Return (X, Y) of the center of cell containing provided text 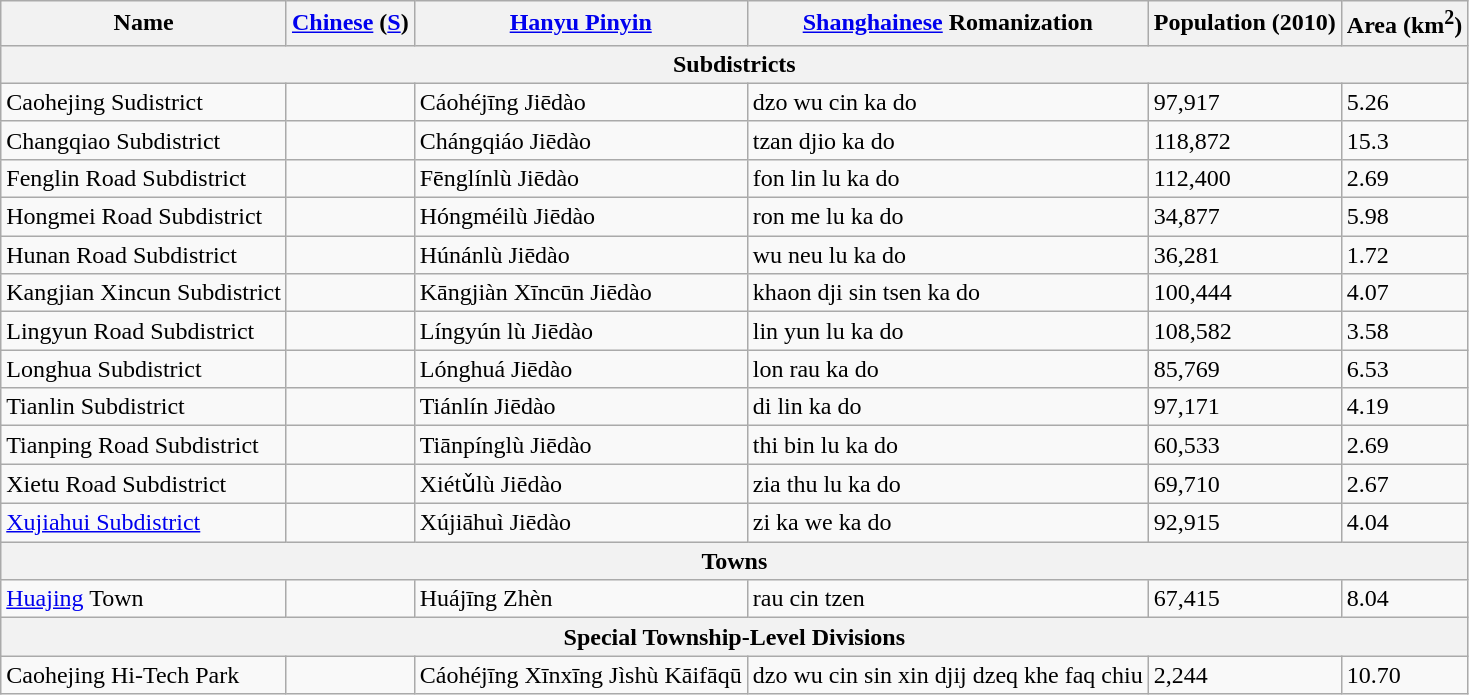
Hunan Road Subdistrict (144, 255)
67,415 (1244, 599)
Huájīng Zhèn (580, 599)
4.04 (1404, 523)
zia thu lu ka do (948, 484)
khaon dji sin tsen ka do (948, 293)
10.70 (1404, 675)
dzo wu cin sin xin djij dzeq khe faq chiu (948, 675)
wu neu lu ka do (948, 255)
69,710 (1244, 484)
Kangjian Xincun Subdistrict (144, 293)
Língyún lù Jiēdào (580, 331)
Subdistricts (734, 64)
Húnánlù Jiēdào (580, 255)
Lingyun Road Subdistrict (144, 331)
97,171 (1244, 407)
Huajing Town (144, 599)
112,400 (1244, 178)
118,872 (1244, 140)
Chángqiáo Jiēdào (580, 140)
Changqiao Subdistrict (144, 140)
Chinese (S) (350, 24)
Special Township-Level Divisions (734, 637)
6.53 (1404, 369)
97,917 (1244, 102)
Fenglin Road Subdistrict (144, 178)
Name (144, 24)
Tiánlín Jiēdào (580, 407)
92,915 (1244, 523)
3.58 (1404, 331)
lin yun lu ka do (948, 331)
Caohejing Hi-Tech Park (144, 675)
100,444 (1244, 293)
Xújiāhuì Jiēdào (580, 523)
Cáohéjīng Xīnxīng Jìshù Kāifāqū (580, 675)
2.67 (1404, 484)
dzo wu cin ka do (948, 102)
Area (km2) (1404, 24)
108,582 (1244, 331)
Hóngméilù Jiēdào (580, 217)
4.07 (1404, 293)
34,877 (1244, 217)
Cáohéjīng Jiēdào (580, 102)
fon lin lu ka do (948, 178)
Kāngjiàn Xīncūn Jiēdào (580, 293)
85,769 (1244, 369)
Lónghuá Jiēdào (580, 369)
rau cin tzen (948, 599)
1.72 (1404, 255)
5.98 (1404, 217)
60,533 (1244, 445)
thi bin lu ka do (948, 445)
Longhua Subdistrict (144, 369)
36,281 (1244, 255)
Xietu Road Subdistrict (144, 484)
2,244 (1244, 675)
Hongmei Road Subdistrict (144, 217)
ron me lu ka do (948, 217)
Xujiahui Subdistrict (144, 523)
Caohejing Sudistrict (144, 102)
8.04 (1404, 599)
5.26 (1404, 102)
15.3 (1404, 140)
Tianping Road Subdistrict (144, 445)
zi ka we ka do (948, 523)
Fēnglínlù Jiēdào (580, 178)
4.19 (1404, 407)
lon rau ka do (948, 369)
Hanyu Pinyin (580, 24)
Xiétǔlù Jiēdào (580, 484)
di lin ka do (948, 407)
Tianlin Subdistrict (144, 407)
tzan djio ka do (948, 140)
Shanghainese Romanization (948, 24)
Towns (734, 561)
Tiānpínglù Jiēdào (580, 445)
Population (2010) (1244, 24)
